Scan for the cell matching the given text and deliver its [x, y] coordinate at center. 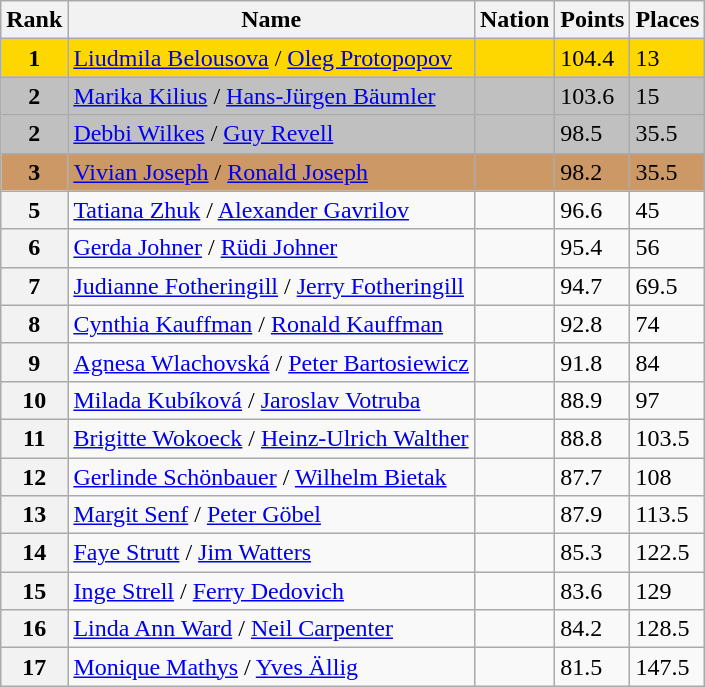
Agnesa Wlachovská / Peter Bartosiewicz [272, 362]
96.6 [592, 210]
129 [668, 591]
69.5 [668, 286]
88.8 [592, 438]
95.4 [592, 248]
98.2 [592, 172]
Gerlinde Schönbauer / Wilhelm Bietak [272, 477]
Marika Kilius / Hans-Jürgen Bäumler [272, 96]
Liudmila Belousova / Oleg Protopopov [272, 58]
84.2 [592, 629]
103.6 [592, 96]
81.5 [592, 667]
98.5 [592, 134]
122.5 [668, 553]
87.9 [592, 515]
74 [668, 324]
16 [34, 629]
Nation [514, 20]
56 [668, 248]
85.3 [592, 553]
17 [34, 667]
Name [272, 20]
Tatiana Zhuk / Alexander Gavrilov [272, 210]
14 [34, 553]
Rank [34, 20]
Vivian Joseph / Ronald Joseph [272, 172]
Inge Strell / Ferry Dedovich [272, 591]
10 [34, 400]
45 [668, 210]
128.5 [668, 629]
Debbi Wilkes / Guy Revell [272, 134]
92.8 [592, 324]
Judianne Fotheringill / Jerry Fotheringill [272, 286]
Milada Kubíková / Jaroslav Votruba [272, 400]
Linda Ann Ward / Neil Carpenter [272, 629]
113.5 [668, 515]
Faye Strutt / Jim Watters [272, 553]
7 [34, 286]
Points [592, 20]
104.4 [592, 58]
Brigitte Wokoeck / Heinz-Ulrich Walther [272, 438]
9 [34, 362]
3 [34, 172]
11 [34, 438]
Margit Senf / Peter Göbel [272, 515]
103.5 [668, 438]
12 [34, 477]
108 [668, 477]
Gerda Johner / Rüdi Johner [272, 248]
97 [668, 400]
83.6 [592, 591]
1 [34, 58]
147.5 [668, 667]
Monique Mathys / Yves Ällig [272, 667]
5 [34, 210]
8 [34, 324]
94.7 [592, 286]
91.8 [592, 362]
88.9 [592, 400]
Cynthia Kauffman / Ronald Kauffman [272, 324]
Places [668, 20]
87.7 [592, 477]
6 [34, 248]
84 [668, 362]
